Provide the [X, Y] coordinate of the cell's center where the given text is located.  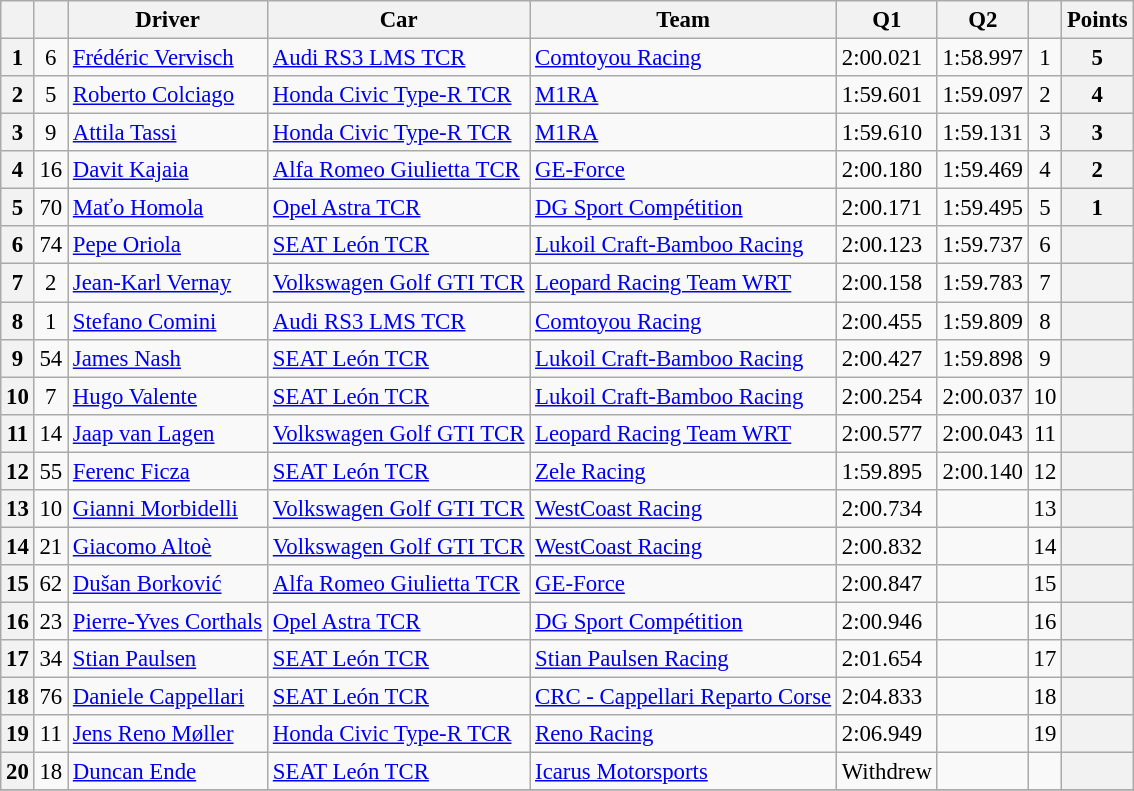
2:00.254 [886, 396]
Ferenc Ficza [168, 471]
1:59.737 [982, 245]
1:58.997 [982, 58]
1:59.097 [982, 95]
76 [50, 697]
2:06.949 [886, 734]
1:59.783 [982, 283]
Dušan Borković [168, 584]
1:59.601 [886, 95]
Pierre-Yves Corthals [168, 621]
62 [50, 584]
Team [684, 20]
Stian Paulsen Racing [684, 659]
2:00.577 [886, 433]
1:59.469 [982, 170]
2:00.455 [886, 321]
1:59.610 [886, 133]
Jean-Karl Vernay [168, 283]
70 [50, 208]
2:00.171 [886, 208]
Stefano Comini [168, 321]
Hugo Valente [168, 396]
2:00.021 [886, 58]
1:59.809 [982, 321]
2:00.180 [886, 170]
2:00.847 [886, 584]
20 [18, 772]
Stian Paulsen [168, 659]
Giacomo Altoè [168, 546]
Icarus Motorsports [684, 772]
2:00.043 [982, 433]
Car [399, 20]
2:04.833 [886, 697]
Q1 [886, 20]
2:00.832 [886, 546]
Pepe Oriola [168, 245]
Q2 [982, 20]
Jaap van Lagen [168, 433]
James Nash [168, 358]
2:00.037 [982, 396]
21 [50, 546]
74 [50, 245]
2:00.946 [886, 621]
2:00.158 [886, 283]
23 [50, 621]
Gianni Morbidelli [168, 509]
Driver [168, 20]
2:00.427 [886, 358]
1:59.898 [982, 358]
Frédéric Vervisch [168, 58]
Reno Racing [684, 734]
CRC - Cappellari Reparto Corse [684, 697]
Roberto Colciago [168, 95]
1:59.495 [982, 208]
2:01.654 [886, 659]
Duncan Ende [168, 772]
Points [1098, 20]
2:00.140 [982, 471]
2:00.123 [886, 245]
Jens Reno Møller [168, 734]
Davit Kajaia [168, 170]
Attila Tassi [168, 133]
1:59.895 [886, 471]
Maťo Homola [168, 208]
2:00.734 [886, 509]
1:59.131 [982, 133]
34 [50, 659]
Daniele Cappellari [168, 697]
Zele Racing [684, 471]
54 [50, 358]
55 [50, 471]
Withdrew [886, 772]
